For the text-containing cell, return its midpoint in (X, Y) coordinate format. 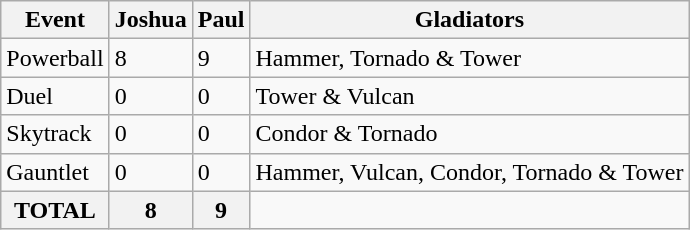
Joshua (150, 20)
Hammer, Vulcan, Condor, Tornado & Tower (470, 172)
Duel (55, 96)
Gauntlet (55, 172)
Tower & Vulcan (470, 96)
Gladiators (470, 20)
TOTAL (55, 210)
Condor & Tornado (470, 134)
Paul (221, 20)
Powerball (55, 58)
Skytrack (55, 134)
Event (55, 20)
Hammer, Tornado & Tower (470, 58)
